Capture the cell that displays the provided text and extract its [x, y] central coordinate. 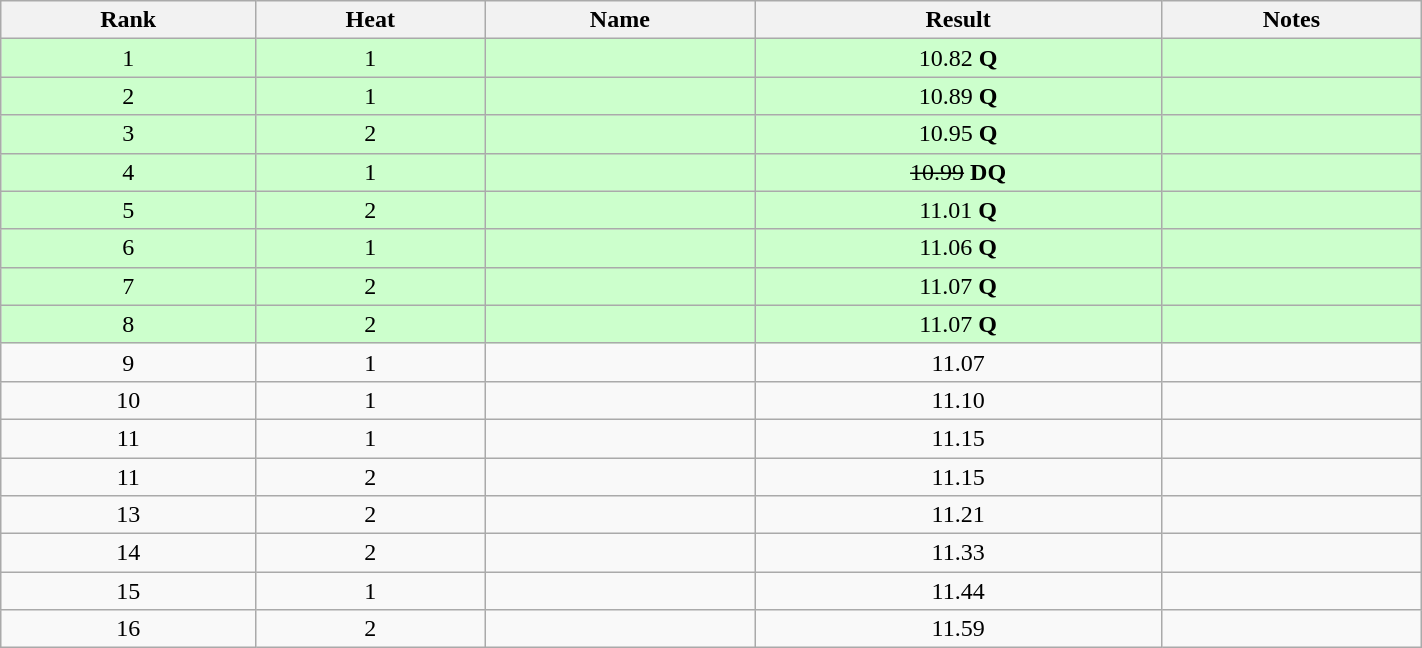
15 [128, 591]
16 [128, 629]
11.21 [958, 515]
11.01 Q [958, 210]
Name [620, 20]
6 [128, 248]
11.06 Q [958, 248]
11.10 [958, 400]
8 [128, 324]
14 [128, 553]
9 [128, 362]
11.07 [958, 362]
3 [128, 134]
10 [128, 400]
Notes [1291, 20]
Rank [128, 20]
Result [958, 20]
10.82 Q [958, 58]
7 [128, 286]
5 [128, 210]
13 [128, 515]
11.44 [958, 591]
10.99 DQ [958, 172]
10.89 Q [958, 96]
11.33 [958, 553]
10.95 Q [958, 134]
11.59 [958, 629]
4 [128, 172]
Heat [370, 20]
